Pinpoint the cell where the given text exists, returning its (x, y) midpoint coordinate. 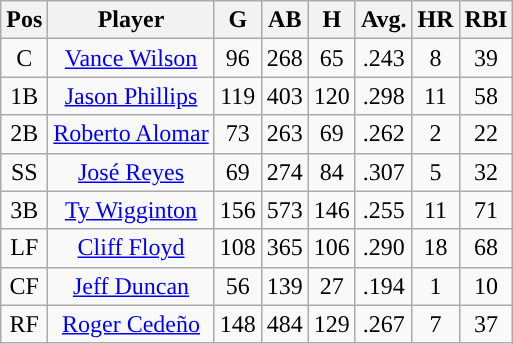
56 (238, 286)
RBI (486, 20)
H (332, 20)
96 (238, 58)
2B (24, 134)
AB (284, 20)
263 (284, 134)
G (238, 20)
Jeff Duncan (131, 286)
156 (238, 210)
129 (332, 324)
268 (284, 58)
Ty Wigginton (131, 210)
68 (486, 248)
1 (436, 286)
Jason Phillips (131, 96)
108 (238, 248)
18 (436, 248)
119 (238, 96)
65 (332, 58)
.298 (384, 96)
37 (486, 324)
LF (24, 248)
148 (238, 324)
Pos (24, 20)
146 (332, 210)
39 (486, 58)
Roberto Alomar (131, 134)
71 (486, 210)
.262 (384, 134)
120 (332, 96)
73 (238, 134)
58 (486, 96)
HR (436, 20)
27 (332, 286)
Cliff Floyd (131, 248)
Avg. (384, 20)
484 (284, 324)
22 (486, 134)
.255 (384, 210)
SS (24, 172)
2 (436, 134)
274 (284, 172)
32 (486, 172)
Roger Cedeño (131, 324)
573 (284, 210)
.194 (384, 286)
.267 (384, 324)
10 (486, 286)
3B (24, 210)
8 (436, 58)
.307 (384, 172)
.243 (384, 58)
Vance Wilson (131, 58)
365 (284, 248)
Player (131, 20)
José Reyes (131, 172)
.290 (384, 248)
1B (24, 96)
C (24, 58)
139 (284, 286)
5 (436, 172)
RF (24, 324)
84 (332, 172)
7 (436, 324)
106 (332, 248)
CF (24, 286)
403 (284, 96)
